Return the (X, Y) coordinate for the center point of the cell that contains the specified text.  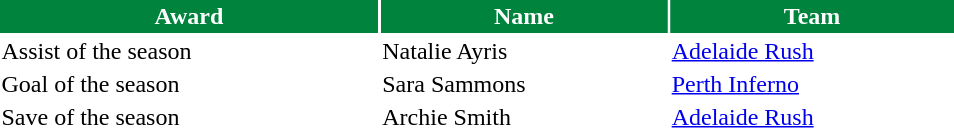
Team (812, 16)
Name (524, 16)
Award (189, 16)
Natalie Ayris (524, 51)
Adelaide Rush (812, 51)
Sara Sammons (524, 84)
Perth Inferno (812, 84)
Assist of the season (189, 51)
Goal of the season (189, 84)
